Detect which cell encompasses the target text, then output its [x, y] center coordinate. 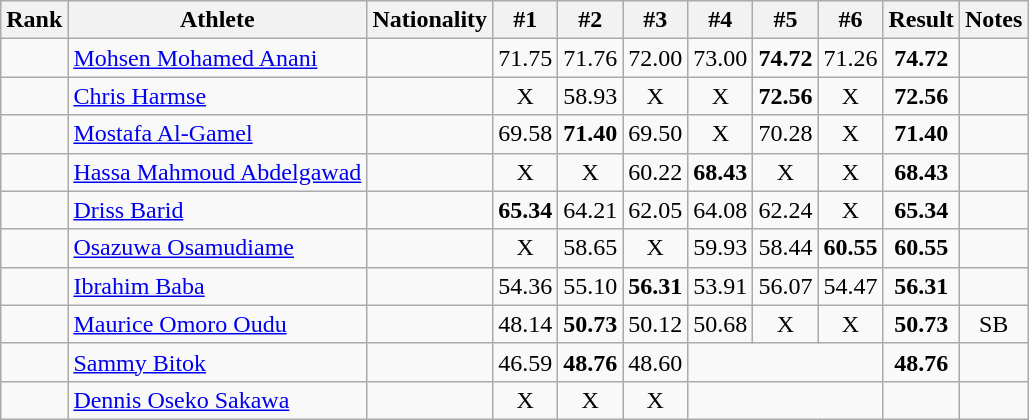
Nationality [430, 20]
72.00 [656, 58]
56.07 [786, 286]
#4 [720, 20]
54.47 [850, 286]
Rank [34, 20]
69.58 [526, 134]
62.24 [786, 210]
58.65 [590, 248]
64.08 [720, 210]
Maurice Omoro Oudu [218, 324]
55.10 [590, 286]
#3 [656, 20]
69.50 [656, 134]
70.28 [786, 134]
#2 [590, 20]
60.22 [656, 172]
Osazuwa Osamudiame [218, 248]
48.14 [526, 324]
SB [993, 324]
71.26 [850, 58]
46.59 [526, 362]
71.76 [590, 58]
Result [921, 20]
48.60 [656, 362]
58.44 [786, 248]
50.68 [720, 324]
#5 [786, 20]
62.05 [656, 210]
54.36 [526, 286]
#6 [850, 20]
Notes [993, 20]
#1 [526, 20]
Hassa Mahmoud Abdelgawad [218, 172]
Mohsen Mohamed Anani [218, 58]
Chris Harmse [218, 96]
64.21 [590, 210]
Mostafa Al-Gamel [218, 134]
Sammy Bitok [218, 362]
71.75 [526, 58]
Driss Barid [218, 210]
Dennis Oseko Sakawa [218, 400]
73.00 [720, 58]
Ibrahim Baba [218, 286]
53.91 [720, 286]
59.93 [720, 248]
58.93 [590, 96]
50.12 [656, 324]
Athlete [218, 20]
